Return [x, y] of the center of cell containing provided text 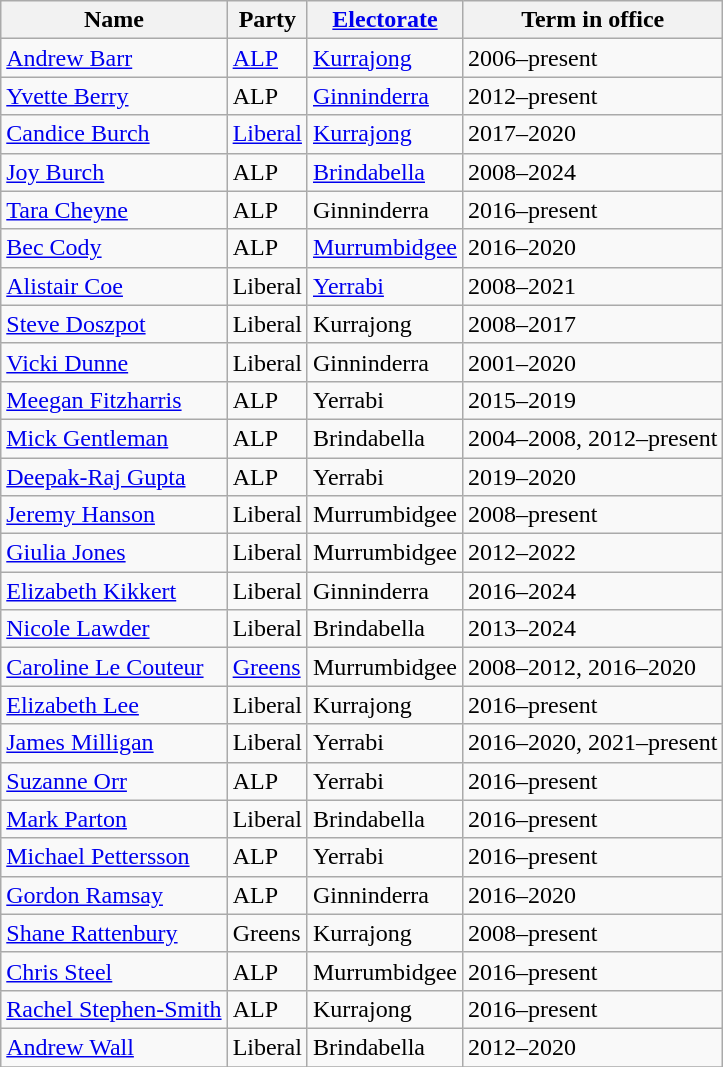
2016–2024 [593, 591]
Name [114, 20]
Jeremy Hanson [114, 515]
2012–2020 [593, 1047]
Andrew Wall [114, 1047]
2008–2012, 2016–2020 [593, 667]
Meegan Fitzharris [114, 400]
2004–2008, 2012–present [593, 438]
Rachel Stephen-Smith [114, 1009]
2001–2020 [593, 362]
Elizabeth Lee [114, 705]
2012–2022 [593, 553]
Suzanne Orr [114, 781]
Andrew Barr [114, 58]
Vicki Dunne [114, 362]
Bec Cody [114, 248]
Gordon Ramsay [114, 895]
Caroline Le Couteur [114, 667]
Party [267, 20]
Nicole Lawder [114, 629]
2008–2024 [593, 172]
Elizabeth Kikkert [114, 591]
Steve Doszpot [114, 324]
2016–2020, 2021–present [593, 743]
Yvette Berry [114, 96]
Term in office [593, 20]
Chris Steel [114, 971]
2008–2017 [593, 324]
Tara Cheyne [114, 210]
Shane Rattenbury [114, 933]
Deepak-Raj Gupta [114, 477]
Mick Gentleman [114, 438]
2008–2021 [593, 286]
Giulia Jones [114, 553]
James Milligan [114, 743]
2013–2024 [593, 629]
2006–present [593, 58]
Joy Burch [114, 172]
Mark Parton [114, 819]
2019–2020 [593, 477]
Electorate [384, 20]
2015–2019 [593, 400]
Candice Burch [114, 134]
Alistair Coe [114, 286]
2012–present [593, 96]
Michael Pettersson [114, 857]
2017–2020 [593, 134]
